Capture the cell that displays the provided text and extract its [X, Y] central coordinate. 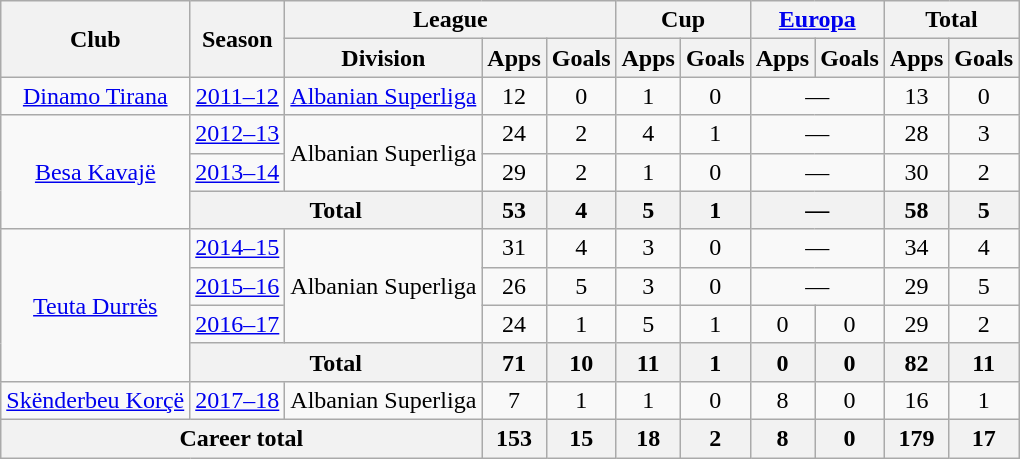
Skënderbeu Korçë [96, 400]
71 [514, 362]
28 [916, 134]
Cup [683, 20]
Teuta Durrës [96, 305]
Season [238, 39]
2013–14 [238, 172]
30 [916, 172]
179 [916, 438]
17 [984, 438]
Dinamo Tirana [96, 96]
League [450, 20]
10 [581, 362]
7 [514, 400]
Club [96, 39]
2017–18 [238, 400]
31 [514, 248]
82 [916, 362]
153 [514, 438]
12 [514, 96]
Career total [242, 438]
2014–15 [238, 248]
2011–12 [238, 96]
13 [916, 96]
53 [514, 210]
2015–16 [238, 286]
Europa [817, 20]
Besa Kavajë [96, 172]
18 [648, 438]
2016–17 [238, 324]
16 [916, 400]
2012–13 [238, 134]
58 [916, 210]
Division [384, 58]
26 [514, 286]
34 [916, 248]
15 [581, 438]
